Detect which cell encompasses the target text, then output its (x, y) center coordinate. 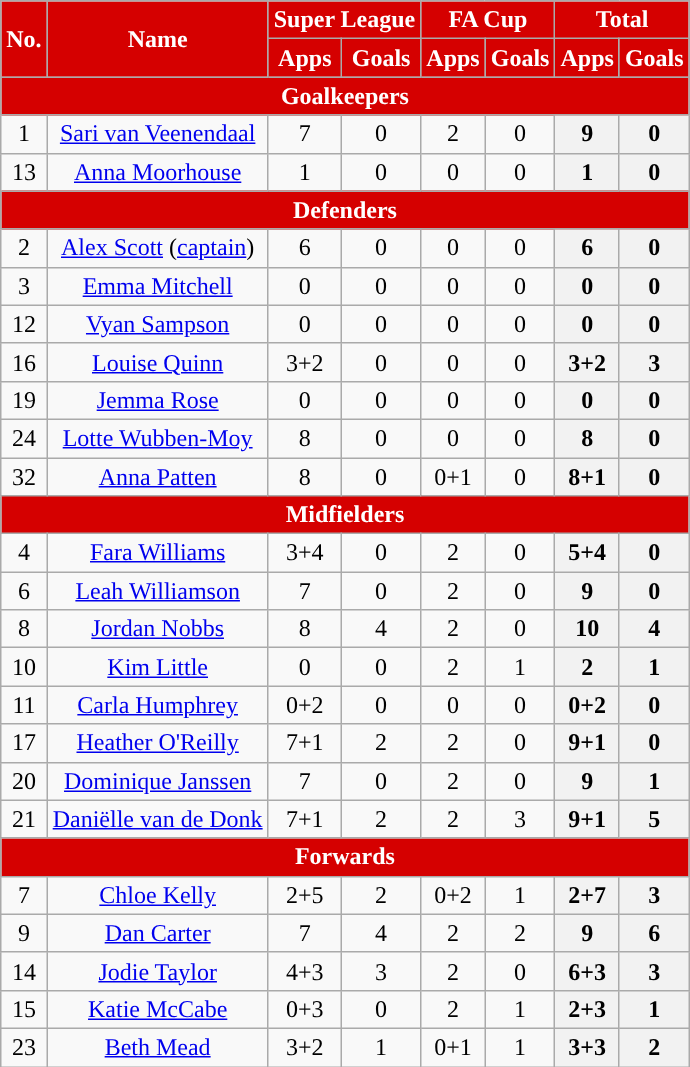
0+3 (304, 1009)
24 (24, 438)
4+3 (304, 971)
Heather O'Reilly (158, 743)
5 (654, 819)
Fara Williams (158, 553)
19 (24, 400)
20 (24, 781)
23 (24, 1047)
32 (24, 477)
Jordan Nobbs (158, 629)
21 (24, 819)
15 (24, 1009)
6+3 (587, 971)
14 (24, 971)
13 (24, 172)
Goalkeepers (345, 96)
Name (158, 39)
Jemma Rose (158, 400)
Louise Quinn (158, 362)
FA Cup (488, 20)
Dan Carter (158, 933)
Anna Patten (158, 477)
Forwards (345, 857)
Emma Mitchell (158, 286)
Defenders (345, 210)
Total (622, 20)
Sari van Veenendaal (158, 134)
Alex Scott (captain) (158, 248)
3+3 (587, 1047)
16 (24, 362)
12 (24, 324)
Carla Humphrey (158, 705)
Lotte Wubben-Moy (158, 438)
11 (24, 705)
2+3 (587, 1009)
Midfielders (345, 515)
Anna Moorhouse (158, 172)
2+7 (587, 895)
2+5 (304, 895)
Kim Little (158, 667)
8+1 (587, 477)
17 (24, 743)
Vyan Sampson (158, 324)
Leah Williamson (158, 591)
No. (24, 39)
Beth Mead (158, 1047)
Super League (344, 20)
3+4 (304, 553)
Chloe Kelly (158, 895)
Katie McCabe (158, 1009)
Dominique Janssen (158, 781)
Daniëlle van de Donk (158, 819)
5+4 (587, 553)
Jodie Taylor (158, 971)
